Determine the (x, y) coordinate at the center of the cell enclosing the given text.  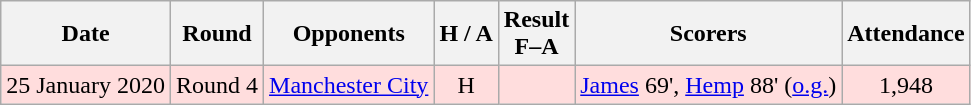
Date (86, 34)
H (466, 85)
James 69', Hemp 88' (o.g.) (708, 85)
25 January 2020 (86, 85)
Round 4 (216, 85)
H / A (466, 34)
Attendance (906, 34)
1,948 (906, 85)
Scorers (708, 34)
ResultF–A (536, 34)
Round (216, 34)
Opponents (349, 34)
Manchester City (349, 85)
